Scan for the cell matching the given text and deliver its [x, y] coordinate at center. 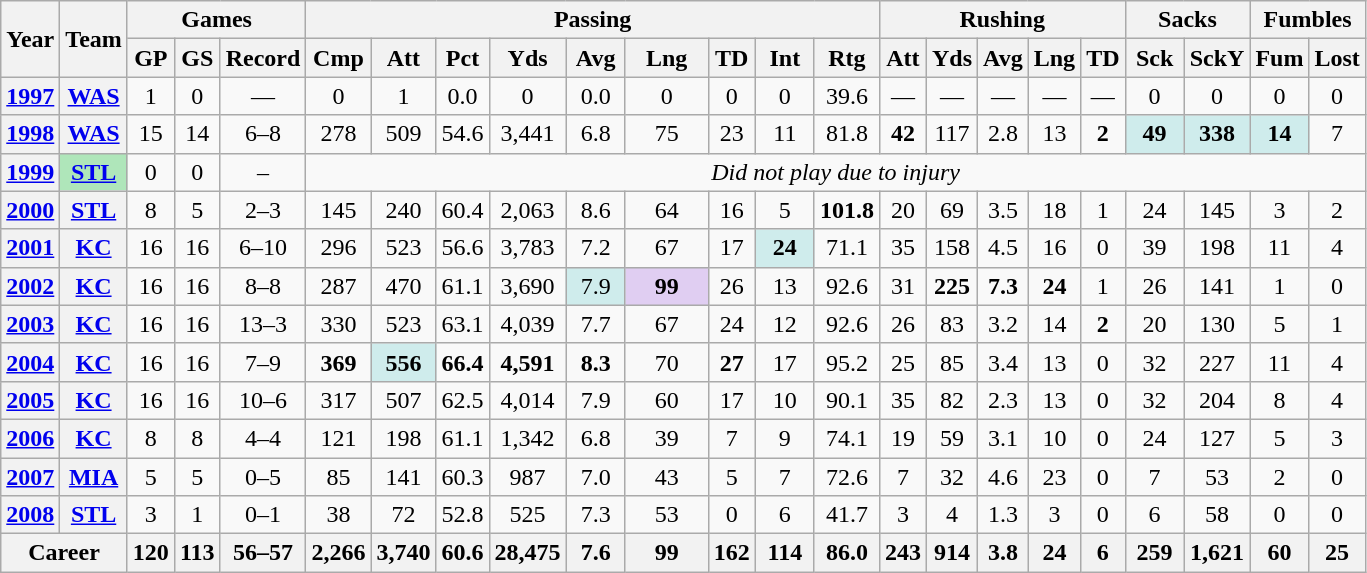
Rushing [1002, 20]
3.1 [1004, 438]
GP [150, 58]
2008 [30, 515]
7.2 [596, 248]
2004 [30, 362]
Rtg [846, 58]
6–8 [263, 134]
3,441 [528, 134]
507 [404, 400]
54.6 [462, 134]
Fum [1280, 58]
Fumbles [1308, 20]
71.1 [846, 248]
Games [216, 20]
9 [784, 438]
3,740 [404, 553]
15 [150, 134]
Sck [1154, 58]
60.3 [462, 477]
Sacks [1188, 20]
330 [338, 324]
63.1 [462, 324]
509 [404, 134]
2003 [30, 324]
18 [1054, 210]
Lost [1337, 58]
204 [1217, 400]
2007 [30, 477]
2001 [30, 248]
338 [1217, 134]
121 [338, 438]
95.2 [846, 362]
7–9 [263, 362]
1,342 [528, 438]
49 [1154, 134]
162 [732, 553]
82 [952, 400]
2005 [30, 400]
7.0 [596, 477]
58 [1217, 515]
72 [404, 515]
8.6 [596, 210]
56.6 [462, 248]
MIA [94, 477]
60.4 [462, 210]
Team [94, 39]
59 [952, 438]
75 [666, 134]
101.8 [846, 210]
113 [197, 553]
31 [902, 286]
0–1 [263, 515]
4,014 [528, 400]
19 [902, 438]
317 [338, 400]
7.7 [596, 324]
2,063 [528, 210]
2,266 [338, 553]
3.2 [1004, 324]
56–57 [263, 553]
6–10 [263, 248]
2–3 [263, 210]
Int [784, 58]
– [263, 172]
117 [952, 134]
4.5 [1004, 248]
240 [404, 210]
2.3 [1004, 400]
64 [666, 210]
2006 [30, 438]
8.3 [596, 362]
3,783 [528, 248]
287 [338, 286]
227 [1217, 362]
39.6 [846, 96]
114 [784, 553]
8–8 [263, 286]
Passing [593, 20]
2.8 [1004, 134]
4,591 [528, 362]
41.7 [846, 515]
914 [952, 553]
70 [666, 362]
120 [150, 553]
243 [902, 553]
1997 [30, 96]
1.3 [1004, 515]
Record [263, 58]
38 [338, 515]
Did not play due to injury [836, 172]
13–3 [263, 324]
3.8 [1004, 553]
10–6 [263, 400]
2002 [30, 286]
296 [338, 248]
Cmp [338, 58]
74.1 [846, 438]
12 [784, 324]
1999 [30, 172]
Career [64, 553]
7.6 [596, 553]
225 [952, 286]
90.1 [846, 400]
0–5 [263, 477]
3.5 [1004, 210]
1998 [30, 134]
127 [1217, 438]
130 [1217, 324]
81.8 [846, 134]
SckY [1217, 58]
Pct [462, 58]
62.5 [462, 400]
83 [952, 324]
42 [902, 134]
4.6 [1004, 477]
158 [952, 248]
4,039 [528, 324]
72.6 [846, 477]
3,690 [528, 286]
66.4 [462, 362]
28,475 [528, 553]
3.4 [1004, 362]
52.8 [462, 515]
4–4 [263, 438]
369 [338, 362]
278 [338, 134]
2000 [30, 210]
60.6 [462, 553]
GS [197, 58]
259 [1154, 553]
525 [528, 515]
86.0 [846, 553]
69 [952, 210]
Year [30, 39]
470 [404, 286]
43 [666, 477]
27 [732, 362]
1,621 [1217, 553]
987 [528, 477]
556 [404, 362]
